Search for the cell housing the specified text and yield its (x, y) center coordinate. 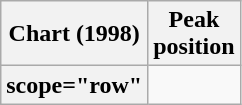
Peakposition (194, 34)
Chart (1998) (74, 34)
scope="row" (74, 85)
